Extract the (X, Y) coordinate from the center of the cell holding the provided text.  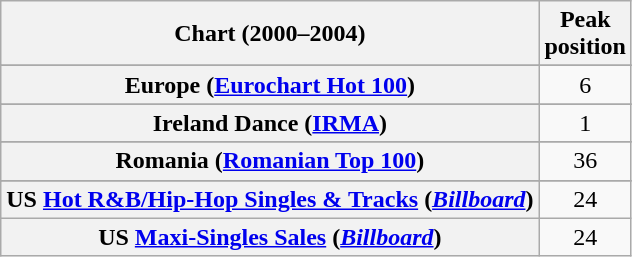
6 (585, 85)
Ireland Dance (IRMA) (270, 123)
US Hot R&B/Hip-Hop Singles & Tracks (Billboard) (270, 199)
Peakposition (585, 34)
Europe (Eurochart Hot 100) (270, 85)
36 (585, 161)
Chart (2000–2004) (270, 34)
US Maxi-Singles Sales (Billboard) (270, 237)
1 (585, 123)
Romania (Romanian Top 100) (270, 161)
